Return the (X, Y) coordinate for the center point of the cell that contains the specified text.  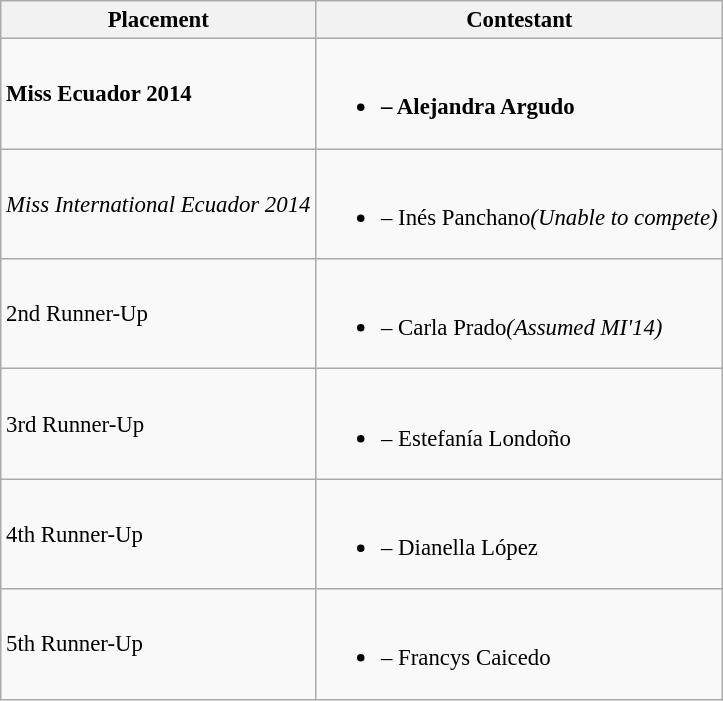
– Estefanía Londoño (520, 424)
– Dianella López (520, 534)
2nd Runner-Up (158, 314)
3rd Runner-Up (158, 424)
– Inés Panchano(Unable to compete) (520, 204)
Contestant (520, 20)
4th Runner-Up (158, 534)
Miss International Ecuador 2014 (158, 204)
Miss Ecuador 2014 (158, 94)
Placement (158, 20)
– Francys Caicedo (520, 644)
5th Runner-Up (158, 644)
– Carla Prado(Assumed MI'14) (520, 314)
– Alejandra Argudo (520, 94)
